Return the (x, y) coordinate for the center point of the cell that contains the specified text.  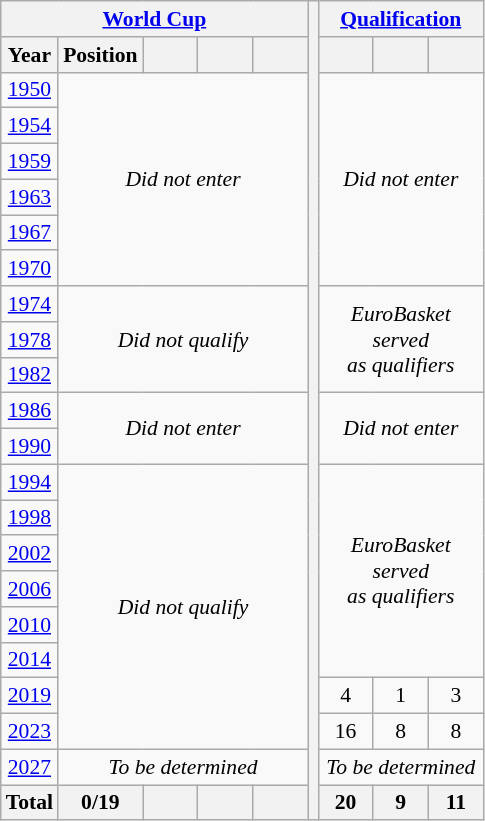
Qualification (400, 19)
1959 (30, 162)
2014 (30, 660)
1970 (30, 269)
1974 (30, 304)
2002 (30, 554)
1950 (30, 90)
2019 (30, 696)
1963 (30, 197)
1998 (30, 518)
9 (400, 803)
2010 (30, 625)
1 (400, 696)
2027 (30, 767)
Position (100, 55)
11 (456, 803)
20 (346, 803)
1994 (30, 482)
World Cup (154, 19)
1990 (30, 447)
Total (30, 803)
1967 (30, 233)
2006 (30, 589)
4 (346, 696)
1978 (30, 340)
1954 (30, 126)
0/19 (100, 803)
16 (346, 732)
3 (456, 696)
Year (30, 55)
2023 (30, 732)
1982 (30, 375)
1986 (30, 411)
